Find where the given text appears and provide that cell's center as (x, y) coordinate. 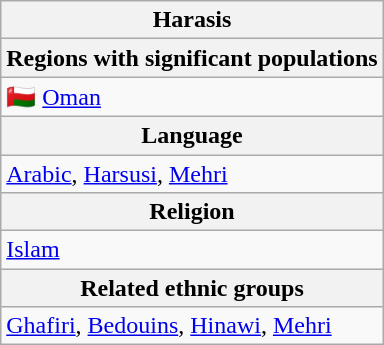
Language (192, 135)
🇴🇲 Oman (192, 97)
Religion (192, 212)
Harasis (192, 20)
Arabic, Harsusi, Mehri (192, 173)
Regions with significant populations (192, 58)
Related ethnic groups (192, 288)
Ghafiri, Bedouins, Hinawi, Mehri (192, 326)
Islam (192, 250)
